Output the (x, y) coordinate of the center of the cell containing the given text.  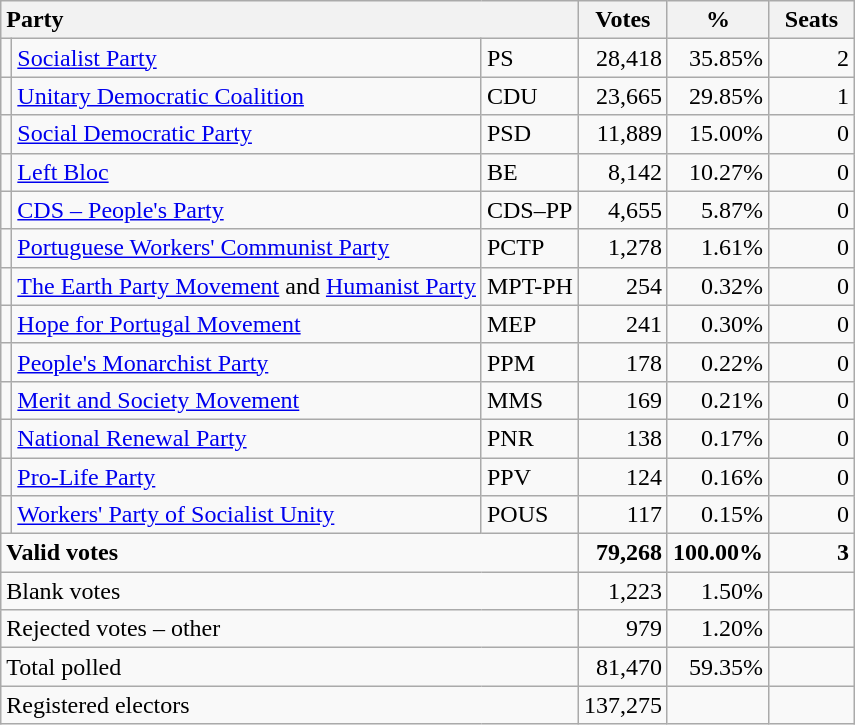
117 (622, 515)
979 (622, 629)
4,655 (622, 210)
Registered electors (290, 705)
124 (622, 477)
MMS (530, 400)
138 (622, 438)
MEP (530, 324)
Social Democratic Party (247, 134)
Blank votes (290, 591)
241 (622, 324)
CDU (530, 96)
8,142 (622, 172)
0.15% (718, 515)
254 (622, 286)
BE (530, 172)
% (718, 20)
PCTP (530, 248)
1,278 (622, 248)
PNR (530, 438)
137,275 (622, 705)
10.27% (718, 172)
CDS – People's Party (247, 210)
0.30% (718, 324)
Rejected votes – other (290, 629)
Hope for Portugal Movement (247, 324)
POUS (530, 515)
Merit and Society Movement (247, 400)
0.16% (718, 477)
The Earth Party Movement and Humanist Party (247, 286)
2 (811, 58)
Party (290, 20)
Pro-Life Party (247, 477)
PPM (530, 362)
MPT-PH (530, 286)
Portuguese Workers' Communist Party (247, 248)
100.00% (718, 553)
PPV (530, 477)
1.50% (718, 591)
79,268 (622, 553)
Votes (622, 20)
Total polled (290, 667)
PSD (530, 134)
1.20% (718, 629)
0.22% (718, 362)
169 (622, 400)
0.21% (718, 400)
5.87% (718, 210)
15.00% (718, 134)
Workers' Party of Socialist Unity (247, 515)
23,665 (622, 96)
1,223 (622, 591)
81,470 (622, 667)
11,889 (622, 134)
Seats (811, 20)
0.32% (718, 286)
Unitary Democratic Coalition (247, 96)
CDS–PP (530, 210)
59.35% (718, 667)
Left Bloc (247, 172)
People's Monarchist Party (247, 362)
0.17% (718, 438)
35.85% (718, 58)
Valid votes (290, 553)
1.61% (718, 248)
28,418 (622, 58)
29.85% (718, 96)
Socialist Party (247, 58)
178 (622, 362)
PS (530, 58)
National Renewal Party (247, 438)
3 (811, 553)
1 (811, 96)
